Determine the [X, Y] coordinate at the center of the cell enclosing the given text.  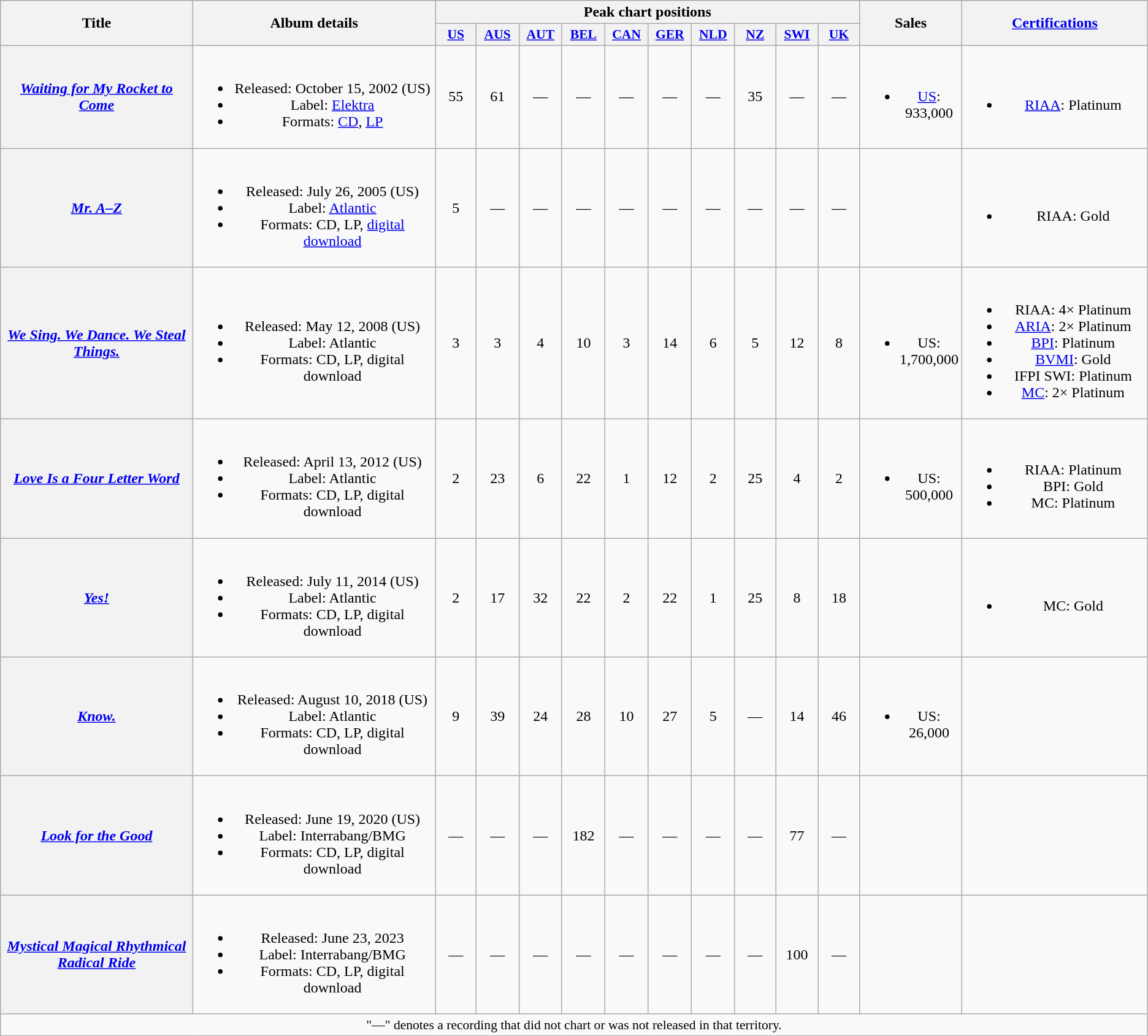
NLD [713, 35]
We Sing. We Dance. We Steal Things. [97, 343]
77 [797, 836]
AUS [497, 35]
Released: April 13, 2012 (US)Label: AtlanticFormats: CD, LP, digital download [314, 479]
Sales [911, 23]
US: 26,000 [911, 717]
RIAA: 4× PlatinumARIA: 2× PlatinumBPI: PlatinumBVMI: GoldIFPI SWI: PlatinumMC: 2× Platinum [1055, 343]
Certifications [1055, 23]
Released: June 19, 2020 (US)Label: Interrabang/BMGFormats: CD, LP, digital download [314, 836]
US [456, 35]
35 [756, 97]
27 [670, 717]
BEL [583, 35]
23 [497, 479]
Know. [97, 717]
RIAA: Platinum [1055, 97]
18 [839, 598]
24 [540, 717]
"—" denotes a recording that did not chart or was not released in that territory. [574, 1025]
Mr. A–Z [97, 208]
GER [670, 35]
SWI [797, 35]
32 [540, 598]
RIAA: Gold [1055, 208]
NZ [756, 35]
Album details [314, 23]
US: 500,000 [911, 479]
28 [583, 717]
Released: July 26, 2005 (US)Label: AtlanticFormats: CD, LP, digital download [314, 208]
AUT [540, 35]
US: 1,700,000 [911, 343]
RIAA: PlatinumBPI: GoldMC: Platinum [1055, 479]
Yes! [97, 598]
39 [497, 717]
CAN [627, 35]
Love Is a Four Letter Word [97, 479]
46 [839, 717]
100 [797, 954]
17 [497, 598]
61 [497, 97]
9 [456, 717]
182 [583, 836]
Released: June 23, 2023Label: Interrabang/BMGFormats: CD, LP, digital download [314, 954]
UK [839, 35]
Peak chart positions [648, 12]
Mystical Magical Rhythmical Radical Ride [97, 954]
Look for the Good [97, 836]
Released: May 12, 2008 (US)Label: AtlanticFormats: CD, LP, digital download [314, 343]
Released: October 15, 2002 (US)Label: ElektraFormats: CD, LP [314, 97]
MC: Gold [1055, 598]
US: 933,000 [911, 97]
Waiting for My Rocket to Come [97, 97]
Released: August 10, 2018 (US)Label: AtlanticFormats: CD, LP, digital download [314, 717]
55 [456, 97]
Released: July 11, 2014 (US)Label: AtlanticFormats: CD, LP, digital download [314, 598]
Title [97, 23]
